Return the (X, Y) coordinate for the center point of the cell that contains the specified text.  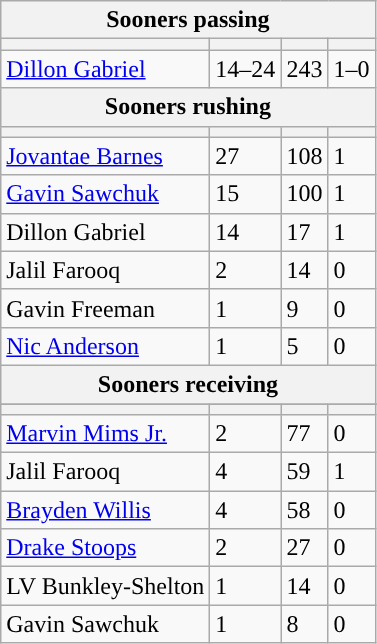
14–24 (246, 69)
77 (304, 434)
59 (304, 472)
17 (304, 232)
Sooners passing (188, 20)
9 (304, 308)
243 (304, 69)
100 (304, 194)
LV Bunkley-Shelton (106, 586)
15 (246, 194)
Sooners receiving (188, 384)
108 (304, 156)
Nic Anderson (106, 346)
Gavin Freeman (106, 308)
58 (304, 510)
Sooners rushing (188, 107)
Marvin Mims Jr. (106, 434)
1–0 (352, 69)
Jovantae Barnes (106, 156)
8 (304, 624)
5 (304, 346)
Drake Stoops (106, 548)
Brayden Willis (106, 510)
